Determine the (x, y) coordinate at the center of the cell enclosing the given text.  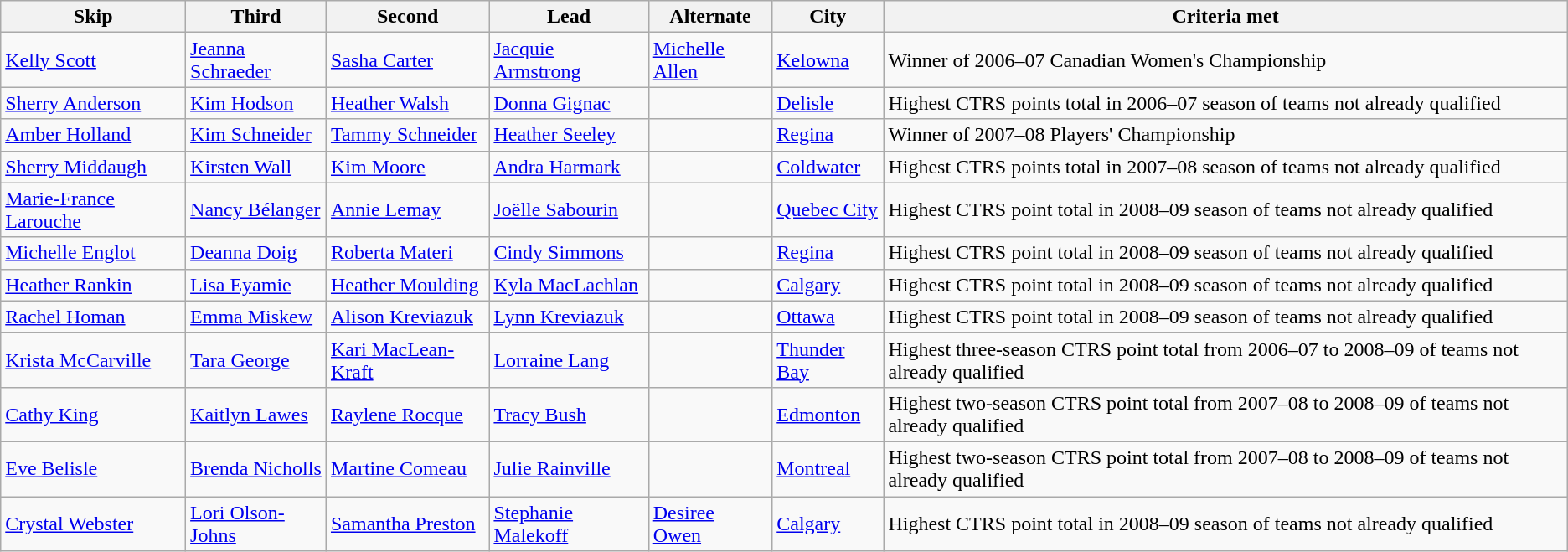
Brenda Nicholls (256, 469)
Crystal Webster (94, 523)
Heather Walsh (407, 103)
Jeanna Schraeder (256, 60)
Nancy Bélanger (256, 209)
Joëlle Sabourin (569, 209)
Lead (569, 17)
Stephanie Malekoff (569, 523)
Delisle (828, 103)
Jacquie Armstrong (569, 60)
Montreal (828, 469)
Emma Miskew (256, 317)
Winner of 2006–07 Canadian Women's Championship (1225, 60)
Cathy King (94, 414)
Michelle Englot (94, 253)
Lisa Eyamie (256, 285)
Highest CTRS points total in 2006–07 season of teams not already qualified (1225, 103)
Kim Schneider (256, 135)
Ottawa (828, 317)
Heather Moulding (407, 285)
Thunder Bay (828, 360)
Roberta Materi (407, 253)
Lori Olson-Johns (256, 523)
Donna Gignac (569, 103)
Raylene Rocque (407, 414)
Kim Hodson (256, 103)
Third (256, 17)
Marie-France Larouche (94, 209)
Sherry Anderson (94, 103)
Michelle Allen (710, 60)
Desiree Owen (710, 523)
Quebec City (828, 209)
Edmonton (828, 414)
Skip (94, 17)
Sherry Middaugh (94, 167)
Tracy Bush (569, 414)
Annie Lemay (407, 209)
Rachel Homan (94, 317)
Amber Holland (94, 135)
Highest three-season CTRS point total from 2006–07 to 2008–09 of teams not already qualified (1225, 360)
Coldwater (828, 167)
Kari MacLean-Kraft (407, 360)
Andra Harmark (569, 167)
Samantha Preston (407, 523)
Kyla MacLachlan (569, 285)
Tammy Schneider (407, 135)
Martine Comeau (407, 469)
Alison Kreviazuk (407, 317)
Tara George (256, 360)
Alternate (710, 17)
Criteria met (1225, 17)
Lynn Kreviazuk (569, 317)
Lorraine Lang (569, 360)
Winner of 2007–08 Players' Championship (1225, 135)
Kaitlyn Lawes (256, 414)
Deanna Doig (256, 253)
Heather Seeley (569, 135)
City (828, 17)
Kelowna (828, 60)
Kelly Scott (94, 60)
Highest CTRS points total in 2007–08 season of teams not already qualified (1225, 167)
Krista McCarville (94, 360)
Sasha Carter (407, 60)
Heather Rankin (94, 285)
Kim Moore (407, 167)
Eve Belisle (94, 469)
Kirsten Wall (256, 167)
Second (407, 17)
Cindy Simmons (569, 253)
Julie Rainville (569, 469)
